Scan for the cell matching the given text and deliver its [X, Y] coordinate at center. 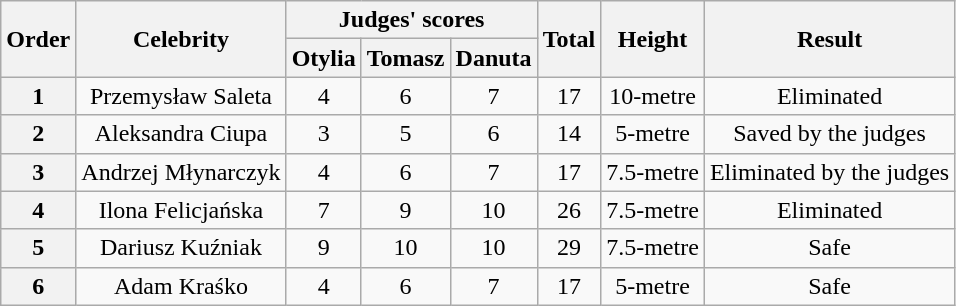
Celebrity [181, 39]
29 [569, 248]
Przemysław Saleta [181, 96]
1 [38, 96]
Eliminated by the judges [829, 172]
Tomasz [406, 58]
Result [829, 39]
Aleksandra Ciupa [181, 134]
Otylia [324, 58]
26 [569, 210]
Total [569, 39]
Height [653, 39]
Ilona Felicjańska [181, 210]
Dariusz Kuźniak [181, 248]
Andrzej Młynarczyk [181, 172]
Danuta [494, 58]
Saved by the judges [829, 134]
14 [569, 134]
Order [38, 39]
Adam Kraśko [181, 286]
2 [38, 134]
10-metre [653, 96]
Judges' scores [412, 20]
